Provide the [X, Y] coordinate of the cell's center where the given text is located.  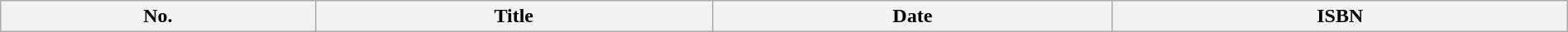
No. [158, 16]
Date [912, 16]
Title [514, 16]
ISBN [1340, 16]
